Return (x, y) of the center of cell containing provided text 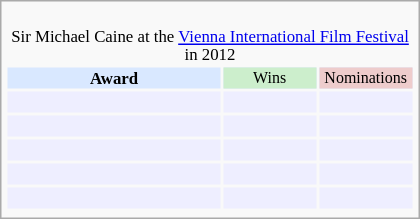
Wins (270, 78)
Sir Michael Caine at the Vienna International Film Festival in 2012 (210, 36)
Nominations (366, 78)
Award (114, 78)
